Determine the [X, Y] coordinate at the center of the cell enclosing the given text.  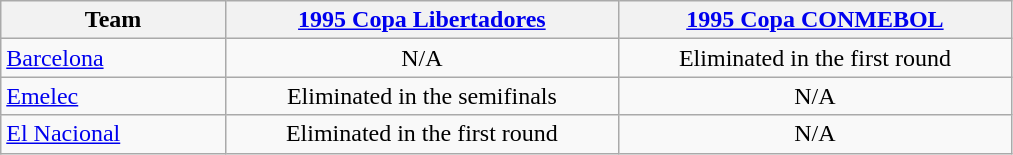
1995 Copa Libertadores [422, 20]
1995 Copa CONMEBOL [814, 20]
Barcelona [114, 58]
El Nacional [114, 134]
Team [114, 20]
Eliminated in the semifinals [422, 96]
Emelec [114, 96]
